Output the (X, Y) coordinate of the center of the cell containing the given text.  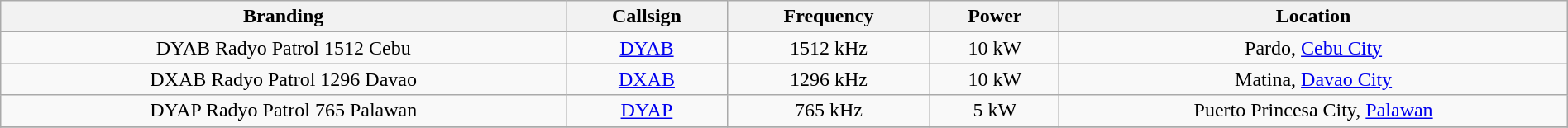
DYAB Radyo Patrol 1512 Cebu (284, 48)
1296 kHz (829, 79)
Pardo, Cebu City (1313, 48)
5 kW (995, 111)
Frequency (829, 17)
DXAB Radyo Patrol 1296 Davao (284, 79)
Branding (284, 17)
Matina, Davao City (1313, 79)
765 kHz (829, 111)
Power (995, 17)
Callsign (647, 17)
1512 kHz (829, 48)
DYAP Radyo Patrol 765 Palawan (284, 111)
DXAB (647, 79)
Puerto Princesa City, Palawan (1313, 111)
DYAB (647, 48)
Location (1313, 17)
DYAP (647, 111)
